Output the (x, y) coordinate of the center of the cell containing the given text.  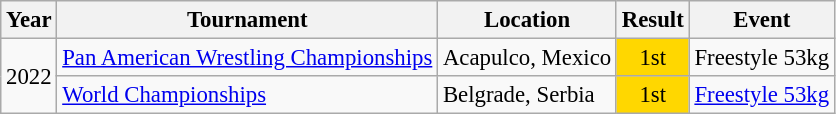
Location (528, 20)
Acapulco, Mexico (528, 58)
Year (29, 20)
2022 (29, 76)
World Championships (248, 95)
Pan American Wrestling Championships (248, 58)
Tournament (248, 20)
Event (762, 20)
Result (652, 20)
Belgrade, Serbia (528, 95)
